Extract the (x, y) coordinate from the center of the cell holding the provided text.  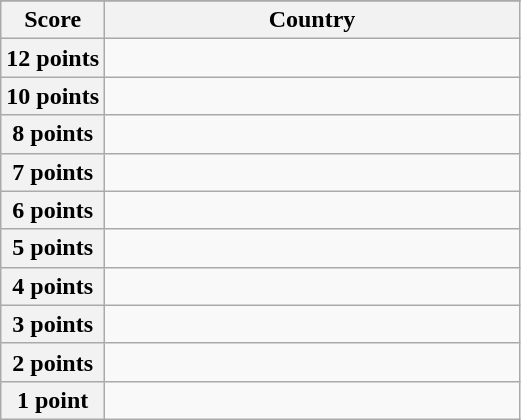
6 points (53, 210)
Country (312, 20)
1 point (53, 400)
10 points (53, 96)
12 points (53, 58)
8 points (53, 134)
4 points (53, 286)
3 points (53, 324)
7 points (53, 172)
5 points (53, 248)
Score (53, 20)
2 points (53, 362)
